Capture the cell that displays the provided text and extract its (X, Y) central coordinate. 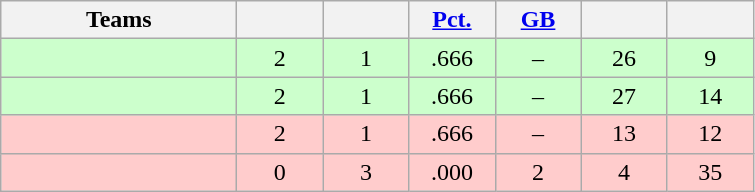
3 (366, 172)
9 (710, 58)
12 (710, 134)
.000 (452, 172)
35 (710, 172)
13 (624, 134)
0 (280, 172)
14 (710, 96)
GB (538, 20)
4 (624, 172)
Pct. (452, 20)
Teams (119, 20)
27 (624, 96)
26 (624, 58)
